Detect which cell encompasses the target text, then output its (X, Y) center coordinate. 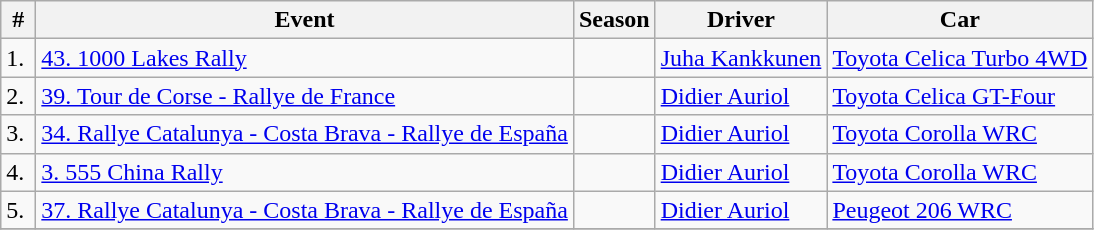
2. (18, 96)
# (18, 20)
39. Tour de Corse - Rallye de France (305, 96)
Event (305, 20)
Driver (741, 20)
5. (18, 210)
1. (18, 58)
43. 1000 Lakes Rally (305, 58)
Season (614, 20)
Toyota Celica GT-Four (960, 96)
Car (960, 20)
Toyota Celica Turbo 4WD (960, 58)
37. Rallye Catalunya - Costa Brava - Rallye de España (305, 210)
Peugeot 206 WRC (960, 210)
Juha Kankkunen (741, 58)
34. Rallye Catalunya - Costa Brava - Rallye de España (305, 134)
3. 555 China Rally (305, 172)
3. (18, 134)
4. (18, 172)
